Locate the cell with the specified text and output its [x, y] center coordinate. 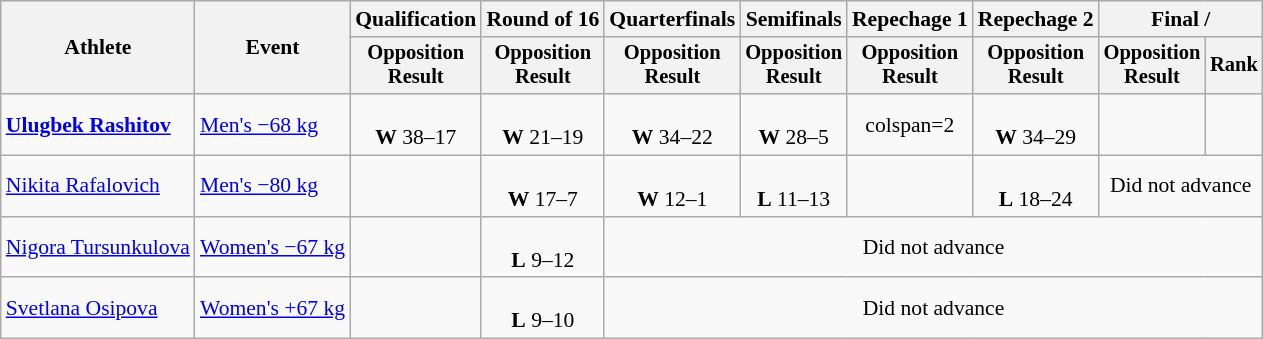
W 34–22 [672, 124]
colspan=2 [910, 124]
Men's −80 kg [272, 186]
Repechage 2 [1036, 19]
Final / [1181, 19]
W 12–1 [672, 186]
W 28–5 [794, 124]
Semifinals [794, 19]
Men's −68 kg [272, 124]
L 9–12 [542, 248]
Svetlana Osipova [98, 308]
Women's −67 kg [272, 248]
Athlete [98, 48]
W 17–7 [542, 186]
Nigora Tursunkulova [98, 248]
L 9–10 [542, 308]
Quarterfinals [672, 19]
Nikita Rafalovich [98, 186]
Round of 16 [542, 19]
Qualification [416, 19]
Rank [1234, 66]
Women's +67 kg [272, 308]
L 18–24 [1036, 186]
L 11–13 [794, 186]
W 38–17 [416, 124]
W 34–29 [1036, 124]
Ulugbek Rashitov [98, 124]
Repechage 1 [910, 19]
W 21–19 [542, 124]
Event [272, 48]
